Find where the given text appears and provide that cell's center as [X, Y] coordinate. 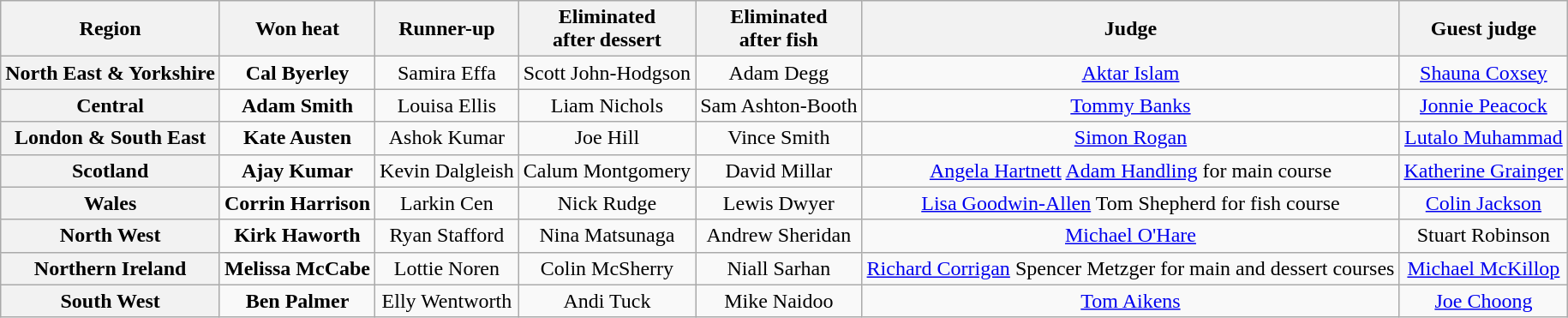
Runner-up [447, 29]
David Millar [779, 171]
Colin Jackson [1484, 203]
Richard Corrigan Spencer Metzger for main and dessert courses [1131, 268]
Michael McKillop [1484, 268]
Shauna Coxsey [1484, 73]
Samira Effa [447, 73]
Lutalo Muhammad [1484, 138]
Guest judge [1484, 29]
Scotland [111, 171]
Elly Wentworth [447, 301]
Calum Montgomery [607, 171]
Tom Aikens [1131, 301]
Ryan Stafford [447, 236]
Katherine Grainger [1484, 171]
Lisa Goodwin-Allen Tom Shepherd for fish course [1131, 203]
Judge [1131, 29]
Stuart Robinson [1484, 236]
Kate Austen [296, 138]
Tommy Banks [1131, 105]
Vince Smith [779, 138]
Ben Palmer [296, 301]
Larkin Cen [447, 203]
North East & Yorkshire [111, 73]
Eliminatedafter fish [779, 29]
London & South East [111, 138]
Scott John-Hodgson [607, 73]
Simon Rogan [1131, 138]
Lottie Noren [447, 268]
North West [111, 236]
Andi Tuck [607, 301]
Adam Degg [779, 73]
South West [111, 301]
Kevin Dalgleish [447, 171]
Louisa Ellis [447, 105]
Jonnie Peacock [1484, 105]
Cal Byerley [296, 73]
Won heat [296, 29]
Joe Choong [1484, 301]
Liam Nichols [607, 105]
Kirk Haworth [296, 236]
Joe Hill [607, 138]
Colin McSherry [607, 268]
Sam Ashton-Booth [779, 105]
Corrin Harrison [296, 203]
Wales [111, 203]
Aktar Islam [1131, 73]
Central [111, 105]
Andrew Sheridan [779, 236]
Lewis Dwyer [779, 203]
Northern Ireland [111, 268]
Nina Matsunaga [607, 236]
Region [111, 29]
Eliminatedafter dessert [607, 29]
Ajay Kumar [296, 171]
Adam Smith [296, 105]
Ashok Kumar [447, 138]
Niall Sarhan [779, 268]
Melissa McCabe [296, 268]
Mike Naidoo [779, 301]
Nick Rudge [607, 203]
Michael O'Hare [1131, 236]
Angela Hartnett Adam Handling for main course [1131, 171]
